Return (x, y) of the center of cell containing provided text 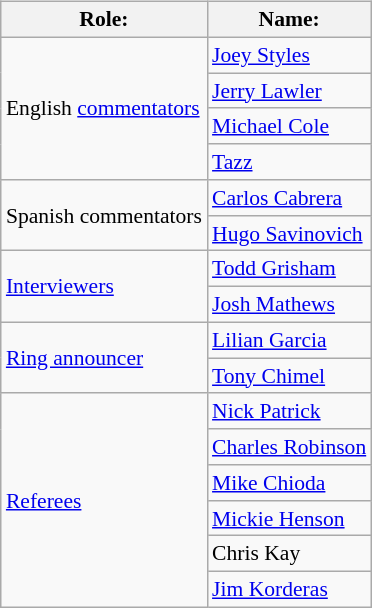
Spanish commentators (104, 216)
Ring announcer (104, 358)
Tony Chimel (289, 376)
Hugo Savinovich (289, 233)
Todd Grisham (289, 269)
Charles Robinson (289, 447)
Jerry Lawler (289, 91)
English commentators (104, 108)
Josh Mathews (289, 305)
Interviewers (104, 286)
Nick Patrick (289, 411)
Name: (289, 20)
Referees (104, 500)
Michael Cole (289, 126)
Mike Chioda (289, 483)
Jim Korderas (289, 590)
Tazz (289, 162)
Carlos Cabrera (289, 198)
Chris Kay (289, 554)
Joey Styles (289, 55)
Mickie Henson (289, 518)
Lilian Garcia (289, 340)
Role: (104, 20)
